Provide the (X, Y) coordinate of the cell's center where the given text is located.  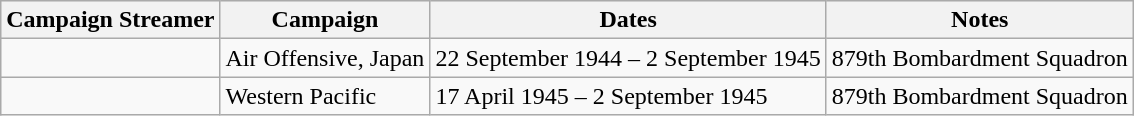
Air Offensive, Japan (325, 58)
Western Pacific (325, 96)
Dates (628, 20)
Campaign Streamer (110, 20)
Campaign (325, 20)
17 April 1945 – 2 September 1945 (628, 96)
Notes (980, 20)
22 September 1944 – 2 September 1945 (628, 58)
